Identify which cell holds the provided text, then report its [X, Y] central coordinate. 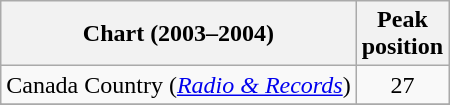
27 [402, 85]
Chart (2003–2004) [178, 34]
Peakposition [402, 34]
Canada Country (Radio & Records) [178, 85]
